Pinpoint the cell where the given text exists, returning its (x, y) midpoint coordinate. 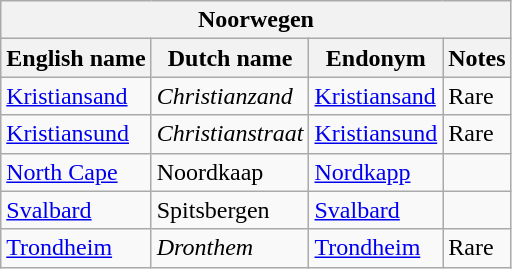
Dutch name (230, 58)
English name (76, 58)
North Cape (76, 172)
Noorwegen (256, 20)
Dronthem (230, 248)
Spitsbergen (230, 210)
Nordkapp (376, 172)
Christianzand (230, 96)
Notes (477, 58)
Noordkaap (230, 172)
Christianstraat (230, 134)
Endonym (376, 58)
